Search for the cell housing the specified text and yield its [x, y] center coordinate. 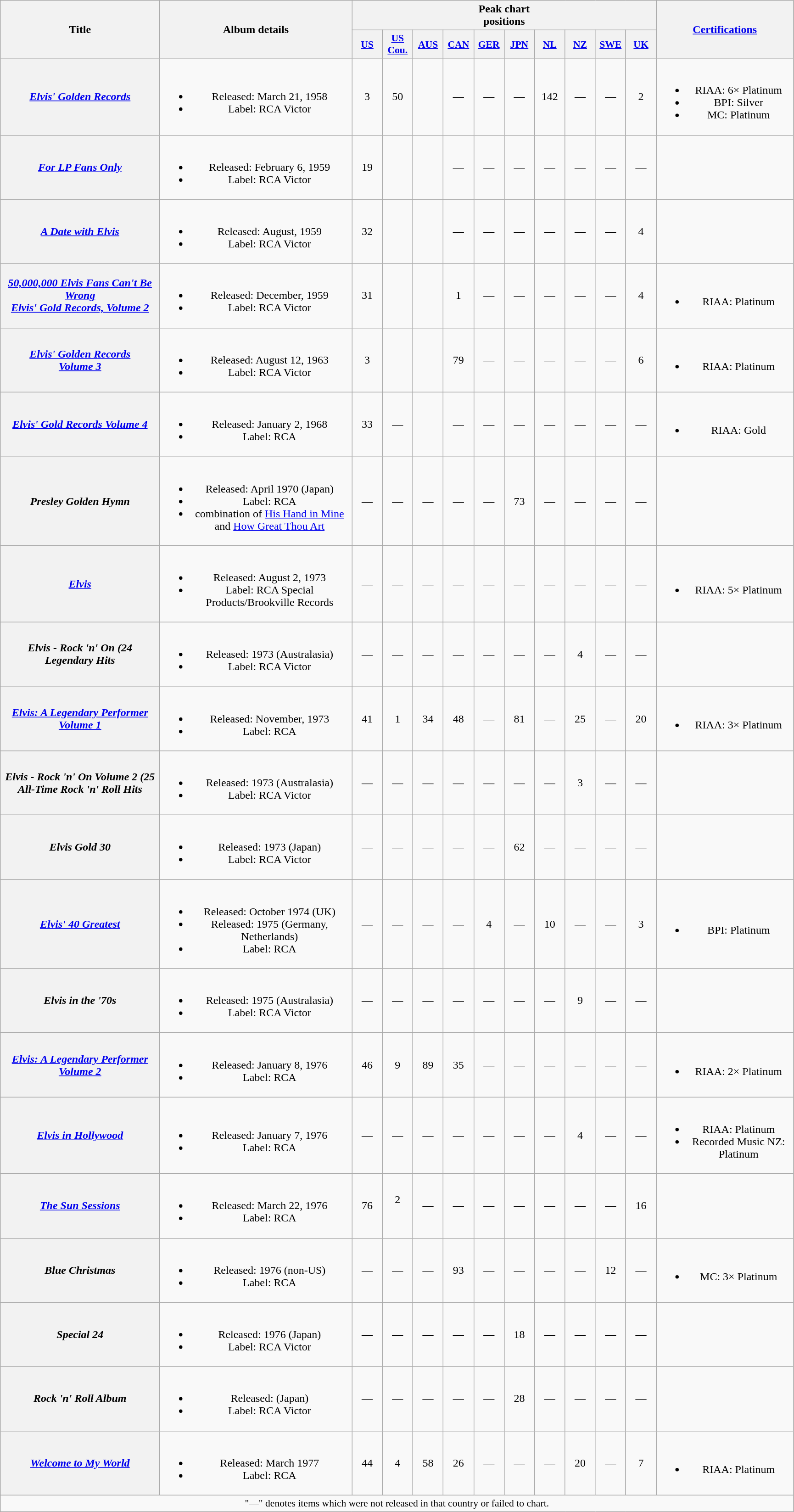
Released: October 1974 (UK)Released: 1975 (Germany, Netherlands)Label: RCA [256, 924]
Released: (Japan)Label: RCA Victor [256, 1399]
Released: February 6, 1959Label: RCA Victor [256, 167]
28 [519, 1399]
JPN [519, 44]
USCou. [397, 44]
62 [519, 847]
Released: 1973 (Japan)Label: RCA Victor [256, 847]
26 [459, 1463]
32 [367, 231]
Released: March 22, 1976Label: RCA [256, 1206]
GER [489, 44]
RIAA: Gold [725, 424]
34 [428, 719]
7 [641, 1463]
73 [519, 501]
NL [550, 44]
RIAA: 6× PlatinumBPI: SilverMC: Platinum [725, 96]
Rock 'n' Roll Album [80, 1399]
33 [367, 424]
Released: December, 1959Label: RCA Victor [256, 296]
Elvis Gold 30 [80, 847]
Elvis [80, 584]
50,000,000 Elvis Fans Can't Be Wrong Elvis' Gold Records, Volume 2 [80, 296]
16 [641, 1206]
RIAA: 5× Platinum [725, 584]
Elvis' 40 Greatest [80, 924]
Elvis in Hollywood [80, 1136]
76 [367, 1206]
RIAA: 2× Platinum [725, 1065]
SWE [610, 44]
Title [80, 29]
19 [367, 167]
18 [519, 1334]
CAN [459, 44]
NZ [580, 44]
Released: April 1970 (Japan)Label: RCAcombination of His Hand in Mine and How Great Thou Art [256, 501]
142 [550, 96]
Special 24 [80, 1334]
6 [641, 360]
Released: March 21, 1958Label: RCA Victor [256, 96]
Elvis in the '70s [80, 1001]
31 [367, 296]
58 [428, 1463]
Album details [256, 29]
Peak chartpositions [504, 16]
Elvis: A Legendary PerformerVolume 1 [80, 719]
44 [367, 1463]
48 [459, 719]
The Sun Sessions [80, 1206]
Elvis' Gold Records Volume 4 [80, 424]
Released: 1975 (Australasia)Label: RCA Victor [256, 1001]
Released: 1976 (Japan)Label: RCA Victor [256, 1334]
Released: August 2, 1973Label: RCA Special Products/Brookville Records [256, 584]
93 [459, 1270]
BPI: Platinum [725, 924]
RIAA: PlatinumRecorded Music NZ: Platinum [725, 1136]
RIAA: 3× Platinum [725, 719]
Elvis' Golden Records [80, 96]
89 [428, 1065]
Released: March 1977Label: RCA [256, 1463]
81 [519, 719]
"—" denotes items which were not released in that country or failed to chart. [397, 1503]
Elvis' Golden Records Volume 3 [80, 360]
Welcome to My World [80, 1463]
Blue Christmas [80, 1270]
A Date with Elvis [80, 231]
Elvis - Rock 'n' On Volume 2 (25 All-Time Rock 'n' Roll Hits [80, 783]
Released: January 7, 1976Label: RCA [256, 1136]
US [367, 44]
Released: August 12, 1963Label: RCA Victor [256, 360]
25 [580, 719]
AUS [428, 44]
UK [641, 44]
79 [459, 360]
Elvis - Rock 'n' On (24 Legendary Hits [80, 654]
Released: January 8, 1976Label: RCA [256, 1065]
Released: August, 1959Label: RCA Victor [256, 231]
46 [367, 1065]
Released: January 2, 1968Label: RCA [256, 424]
Certifications [725, 29]
10 [550, 924]
41 [367, 719]
Elvis: A Legendary PerformerVolume 2 [80, 1065]
50 [397, 96]
12 [610, 1270]
Presley Golden Hymn [80, 501]
35 [459, 1065]
MC: 3× Platinum [725, 1270]
Released: November, 1973Label: RCA [256, 719]
Released: 1976 (non-US)Label: RCA [256, 1270]
For LP Fans Only [80, 167]
